Return (X, Y) of the center of cell containing provided text 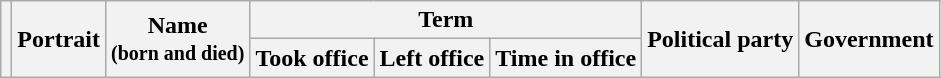
Took office (312, 58)
Government (869, 39)
Name(born and died) (177, 39)
Term (446, 20)
Time in office (566, 58)
Political party (720, 39)
Left office (432, 58)
Portrait (59, 39)
